Extract the (x, y) coordinate from the center of the cell holding the provided text.  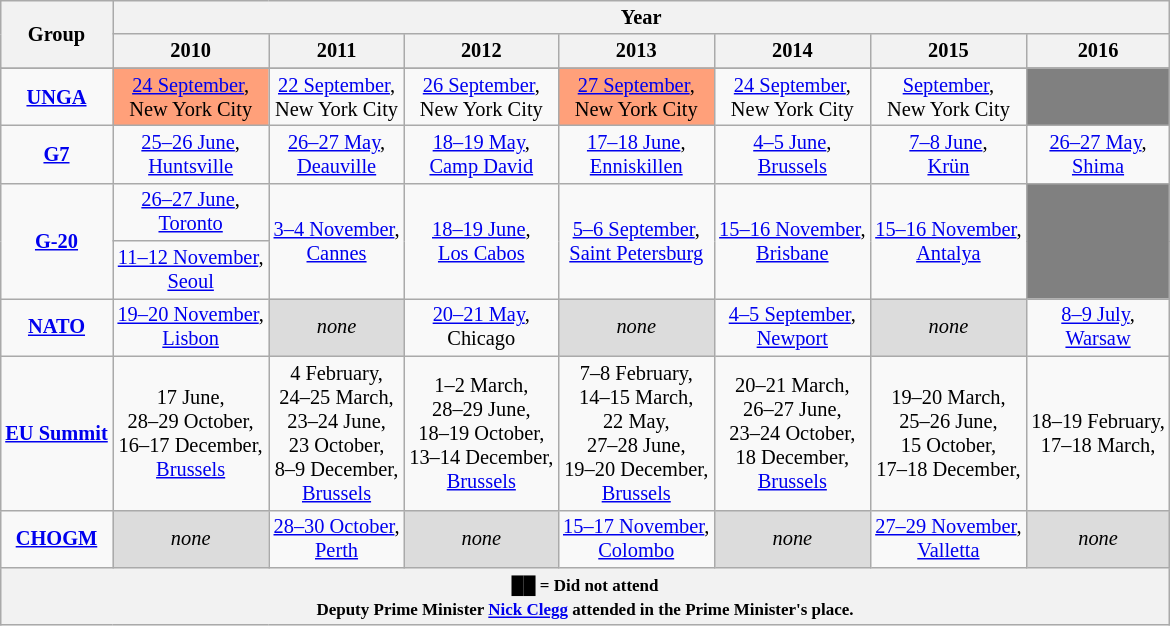
Year (642, 17)
27 September, New York City (636, 97)
26–27 May, Deauville (337, 154)
26–27 June, Toronto (191, 212)
G7 (56, 154)
20–21 May, Chicago (481, 327)
19–20 March,25–26 June,15 October,17–18 December, (948, 433)
NATO (56, 327)
17–18 June, Enniskillen (636, 154)
11–12 November, Seoul (191, 270)
2015 (948, 51)
15–17 November, Colombo (636, 539)
██ = Did not attend Deputy Prime Minister Nick Clegg attended in the Prime Minister's place. (584, 596)
September, New York City (948, 97)
2010 (191, 51)
7–8 June, Krün (948, 154)
27–29 November, Valletta (948, 539)
18–19 June, Los Cabos (481, 240)
EU Summit (56, 433)
22 September, New York City (337, 97)
4–5 September, Newport (792, 327)
2013 (636, 51)
18–19 February,17–18 March, (1098, 433)
26 September, New York City (481, 97)
26–27 May, Shima (1098, 154)
15–16 November, Brisbane (792, 240)
28–30 October, Perth (337, 539)
8–9 July, Warsaw (1098, 327)
17 June,28–29 October,16–17 December, Brussels (191, 433)
CHOGM (56, 539)
5–6 September, Saint Petersburg (636, 240)
18–19 May, Camp David (481, 154)
2012 (481, 51)
1–2 March,28–29 June,18–19 October,13–14 December, Brussels (481, 433)
4 February,24–25 March,23–24 June,23 October,8–9 December, Brussels (337, 433)
15–16 November, Antalya (948, 240)
4–5 June, Brussels (792, 154)
2011 (337, 51)
20–21 March,26–27 June,23–24 October,18 December, Brussels (792, 433)
7–8 February,14–15 March,22 May,27–28 June,19–20 December, Brussels (636, 433)
19–20 November, Lisbon (191, 327)
25–26 June, Huntsville (191, 154)
Group (56, 34)
3–4 November, Cannes (337, 240)
2014 (792, 51)
UNGA (56, 97)
G-20 (56, 240)
2016 (1098, 51)
